Determine the [x, y] coordinate at the center of the cell enclosing the given text.  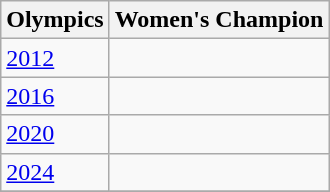
2016 [55, 96]
2012 [55, 58]
2024 [55, 172]
2020 [55, 134]
Olympics [55, 20]
Women's Champion [219, 20]
